Extract the (x, y) coordinate from the center of the cell holding the provided text.  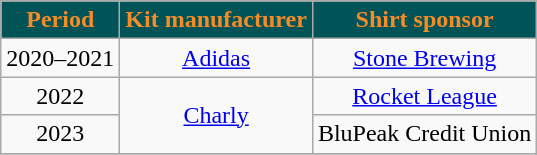
BluPeak Credit Union (424, 134)
Rocket League (424, 96)
Charly (216, 115)
Kit manufacturer (216, 20)
2020–2021 (60, 58)
Adidas (216, 58)
2023 (60, 134)
Period (60, 20)
2022 (60, 96)
Stone Brewing (424, 58)
Shirt sponsor (424, 20)
